For the text-containing cell, return its midpoint in [X, Y] coordinate format. 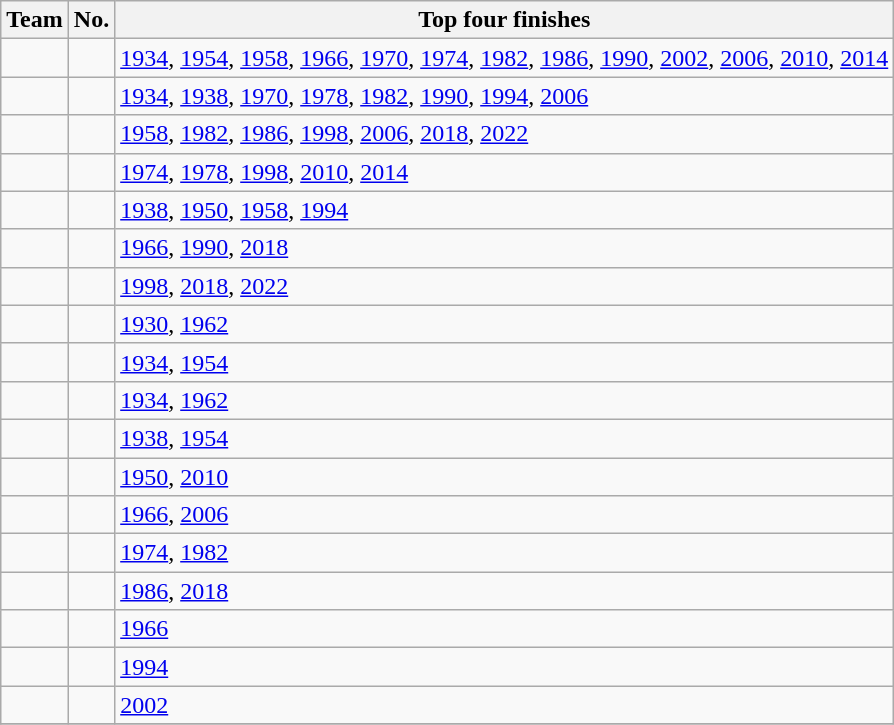
1934, 1938, 1970, 1978, 1982, 1990, 1994, 2006 [504, 96]
1934, 1954, 1958, 1966, 1970, 1974, 1982, 1986, 1990, 2002, 2006, 2010, 2014 [504, 58]
1934, 1962 [504, 400]
1998, 2018, 2022 [504, 286]
1958, 1982, 1986, 1998, 2006, 2018, 2022 [504, 134]
1966, 2006 [504, 515]
1938, 1950, 1958, 1994 [504, 210]
1994 [504, 667]
Team [35, 20]
1934, 1954 [504, 362]
1930, 1962 [504, 324]
1974, 1978, 1998, 2010, 2014 [504, 172]
1938, 1954 [504, 438]
1950, 2010 [504, 477]
Top four finishes [504, 20]
1974, 1982 [504, 553]
2002 [504, 705]
1986, 2018 [504, 591]
No. [91, 20]
1966, 1990, 2018 [504, 248]
1966 [504, 629]
